Return the [X, Y] coordinate for the center point of the cell that contains the specified text.  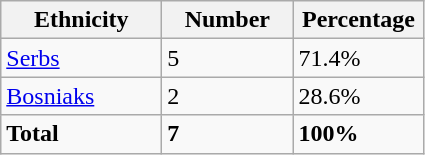
5 [228, 58]
100% [358, 134]
Percentage [358, 20]
Ethnicity [82, 20]
2 [228, 96]
28.6% [358, 96]
Number [228, 20]
7 [228, 134]
Bosniaks [82, 96]
Serbs [82, 58]
71.4% [358, 58]
Total [82, 134]
